Provide the [x, y] coordinate of the cell's center where the given text is located.  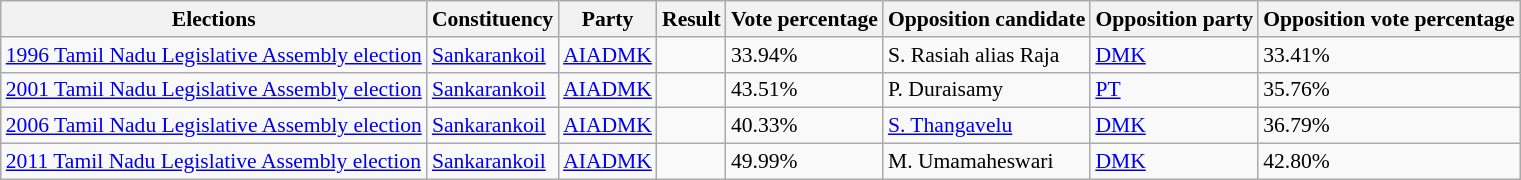
2006 Tamil Nadu Legislative Assembly election [214, 126]
43.51% [804, 90]
S. Rasiah alias Raja [986, 55]
42.80% [1389, 162]
Opposition party [1174, 19]
M. Umamaheswari [986, 162]
PT [1174, 90]
1996 Tamil Nadu Legislative Assembly election [214, 55]
Constituency [492, 19]
P. Duraisamy [986, 90]
2011 Tamil Nadu Legislative Assembly election [214, 162]
Elections [214, 19]
49.99% [804, 162]
Result [692, 19]
Party [608, 19]
33.94% [804, 55]
33.41% [1389, 55]
Vote percentage [804, 19]
40.33% [804, 126]
Opposition candidate [986, 19]
36.79% [1389, 126]
S. Thangavelu [986, 126]
2001 Tamil Nadu Legislative Assembly election [214, 90]
Opposition vote percentage [1389, 19]
35.76% [1389, 90]
